Capture the cell that displays the provided text and extract its (x, y) central coordinate. 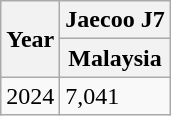
Year (30, 39)
2024 (30, 96)
Malaysia (115, 58)
Jaecoo J7 (115, 20)
7,041 (115, 96)
